Output the (x, y) coordinate of the center of the cell containing the given text.  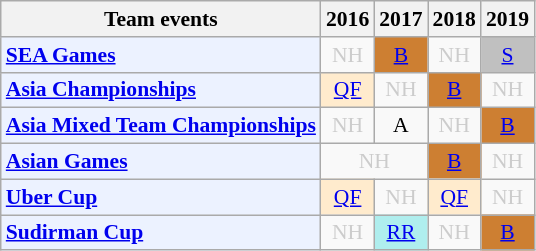
Uber Cup (161, 197)
Asia Mixed Team Championships (161, 126)
2016 (348, 19)
SEA Games (161, 55)
2017 (400, 19)
Team events (161, 19)
A (400, 126)
2019 (508, 19)
S (508, 55)
2018 (454, 19)
RR (400, 233)
Sudirman Cup (161, 233)
Asia Championships (161, 90)
Asian Games (161, 162)
